Search for the cell housing the specified text and yield its [X, Y] center coordinate. 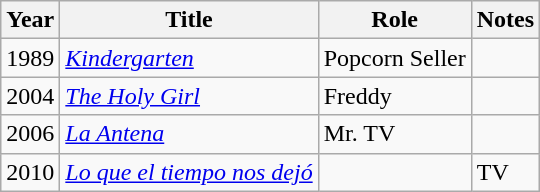
2004 [30, 96]
Freddy [394, 96]
Mr. TV [394, 134]
TV [505, 172]
2010 [30, 172]
Role [394, 20]
2006 [30, 134]
Kindergarten [189, 58]
Notes [505, 20]
1989 [30, 58]
Lo que el tiempo nos dejó [189, 172]
The Holy Girl [189, 96]
Popcorn Seller [394, 58]
Title [189, 20]
Year [30, 20]
La Antena [189, 134]
